Identify which cell holds the provided text, then report its (X, Y) central coordinate. 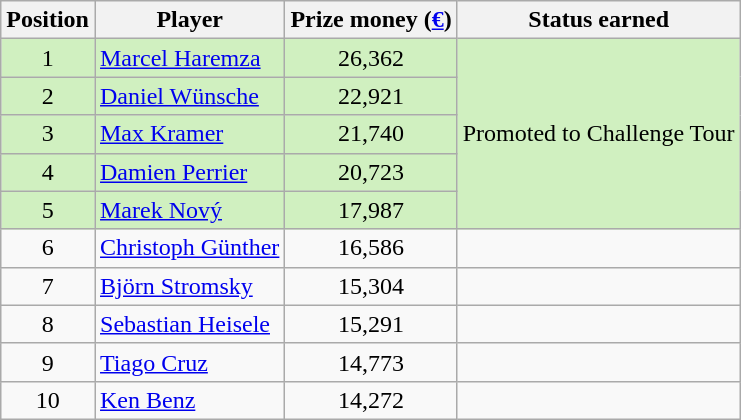
7 (48, 286)
21,740 (371, 134)
10 (48, 400)
Ken Benz (189, 400)
14,272 (371, 400)
Marek Nový (189, 210)
6 (48, 248)
Status earned (598, 20)
15,304 (371, 286)
Christoph Günther (189, 248)
22,921 (371, 96)
17,987 (371, 210)
14,773 (371, 362)
Tiago Cruz (189, 362)
Promoted to Challenge Tour (598, 134)
Sebastian Heisele (189, 324)
3 (48, 134)
15,291 (371, 324)
Max Kramer (189, 134)
20,723 (371, 172)
16,586 (371, 248)
5 (48, 210)
9 (48, 362)
26,362 (371, 58)
Marcel Haremza (189, 58)
4 (48, 172)
Björn Stromsky (189, 286)
Position (48, 20)
Prize money (€) (371, 20)
Damien Perrier (189, 172)
2 (48, 96)
8 (48, 324)
Player (189, 20)
Daniel Wünsche (189, 96)
1 (48, 58)
